Output the (X, Y) coordinate of the center of the cell containing the given text.  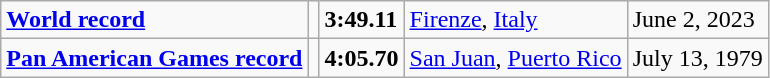
3:49.11 (362, 20)
Pan American Games record (154, 58)
Firenze, Italy (516, 20)
July 13, 1979 (698, 58)
San Juan, Puerto Rico (516, 58)
4:05.70 (362, 58)
June 2, 2023 (698, 20)
World record (154, 20)
